Find where the given text appears and provide that cell's center as (x, y) coordinate. 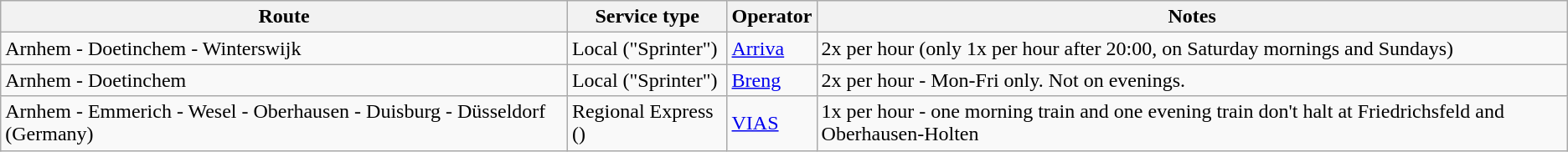
Operator (772, 17)
Arriva (772, 48)
Regional Express () (647, 124)
VIAS (772, 124)
Notes (1192, 17)
Service type (647, 17)
Arnhem - Doetinchem - Winterswijk (285, 48)
2x per hour (only 1x per hour after 20:00, on Saturday mornings and Sundays) (1192, 48)
1x per hour - one morning train and one evening train don't halt at Friedrichsfeld and Oberhausen-Holten (1192, 124)
Arnhem - Doetinchem (285, 80)
Breng (772, 80)
Arnhem - Emmerich - Wesel - Oberhausen - Duisburg - Düsseldorf (Germany) (285, 124)
Route (285, 17)
2x per hour - Mon-Fri only. Not on evenings. (1192, 80)
